Return (X, Y) of the center of cell containing provided text 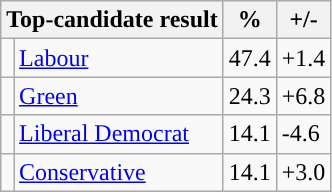
+1.4 (304, 58)
+6.8 (304, 96)
Top-candidate result (112, 20)
Green (119, 96)
Labour (119, 58)
+/- (304, 20)
+3.0 (304, 172)
Conservative (119, 172)
47.4 (250, 58)
Liberal Democrat (119, 134)
% (250, 20)
-4.6 (304, 134)
24.3 (250, 96)
